Determine the [x, y] coordinate at the center of the cell enclosing the given text.  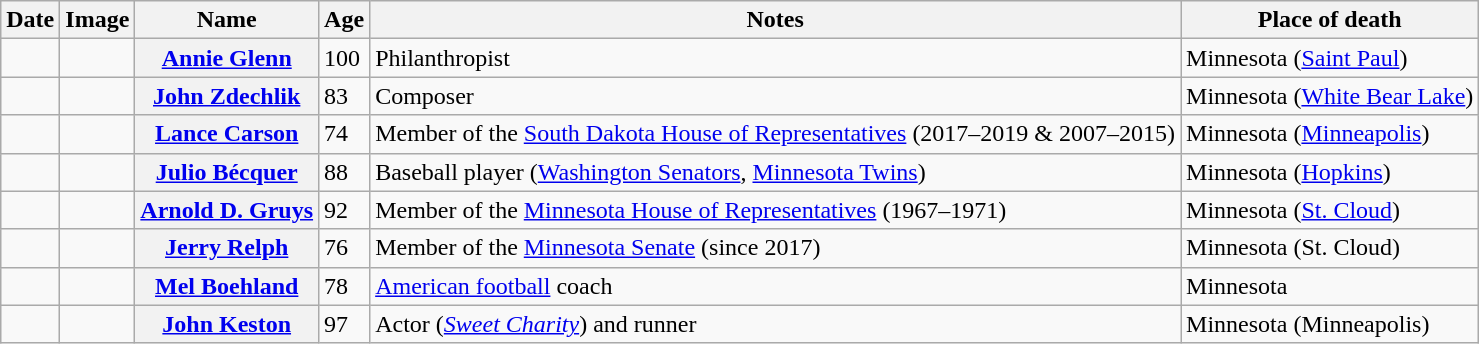
Julio Bécquer [227, 172]
John Zdechlik [227, 96]
100 [344, 58]
74 [344, 134]
Annie Glenn [227, 58]
Composer [776, 96]
Minnesota (Hopkins) [1330, 172]
Philanthropist [776, 58]
Name [227, 20]
Lance Carson [227, 134]
Arnold D. Gruys [227, 210]
Actor (Sweet Charity) and runner [776, 324]
83 [344, 96]
88 [344, 172]
97 [344, 324]
Member of the Minnesota Senate (since 2017) [776, 248]
John Keston [227, 324]
Minnesota (Saint Paul) [1330, 58]
Minnesota [1330, 286]
78 [344, 286]
Member of the South Dakota House of Representatives (2017–2019 & 2007–2015) [776, 134]
Image [98, 20]
Age [344, 20]
Member of the Minnesota House of Representatives (1967–1971) [776, 210]
92 [344, 210]
Mel Boehland [227, 286]
American football coach [776, 286]
Baseball player (Washington Senators, Minnesota Twins) [776, 172]
Place of death [1330, 20]
Minnesota (White Bear Lake) [1330, 96]
Notes [776, 20]
76 [344, 248]
Jerry Relph [227, 248]
Date [30, 20]
